Identify which cell holds the provided text, then report its [X, Y] central coordinate. 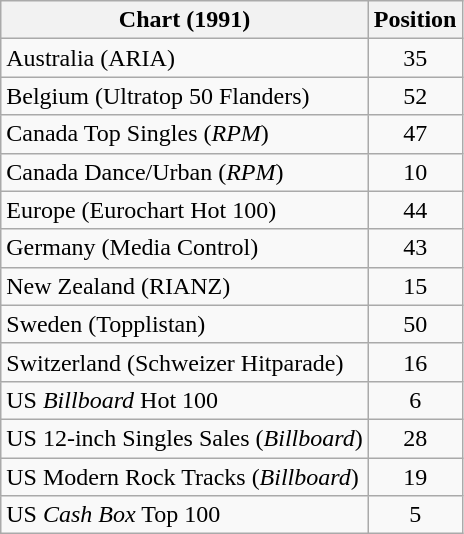
Canada Top Singles (RPM) [185, 134]
US Billboard Hot 100 [185, 400]
Switzerland (Schweizer Hitparade) [185, 362]
Position [415, 20]
15 [415, 286]
New Zealand (RIANZ) [185, 286]
Germany (Media Control) [185, 248]
6 [415, 400]
50 [415, 324]
US 12-inch Singles Sales (Billboard) [185, 438]
US Cash Box Top 100 [185, 515]
Belgium (Ultratop 50 Flanders) [185, 96]
Australia (ARIA) [185, 58]
10 [415, 172]
47 [415, 134]
16 [415, 362]
Europe (Eurochart Hot 100) [185, 210]
Canada Dance/Urban (RPM) [185, 172]
Sweden (Topplistan) [185, 324]
Chart (1991) [185, 20]
28 [415, 438]
43 [415, 248]
5 [415, 515]
52 [415, 96]
44 [415, 210]
19 [415, 477]
US Modern Rock Tracks (Billboard) [185, 477]
35 [415, 58]
